Pinpoint the cell where the given text exists, returning its (x, y) midpoint coordinate. 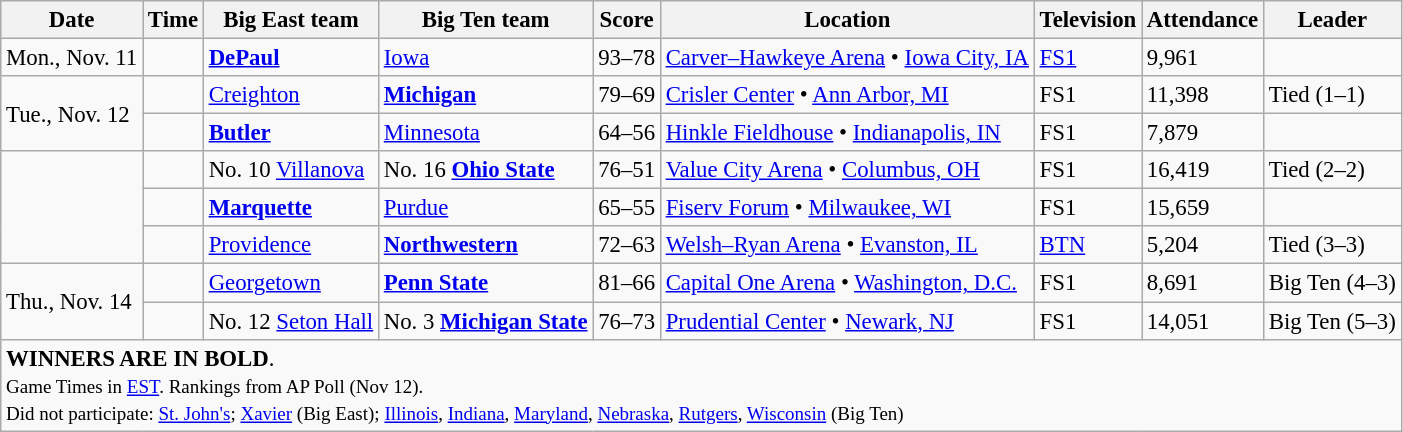
Television (1088, 20)
Fiserv Forum • Milwaukee, WI (847, 208)
Big Ten (4–3) (1332, 283)
76–51 (627, 170)
81–66 (627, 283)
Penn State (485, 283)
No. 3 Michigan State (485, 321)
Creighton (290, 95)
Date (72, 20)
No. 10 Villanova (290, 170)
Big Ten (5–3) (1332, 321)
BTN (1088, 245)
Crisler Center • Ann Arbor, MI (847, 95)
9,961 (1203, 58)
Iowa (485, 58)
Minnesota (485, 133)
Leader (1332, 20)
8,691 (1203, 283)
Butler (290, 133)
Tied (2–2) (1332, 170)
7,879 (1203, 133)
Prudential Center • Newark, NJ (847, 321)
65–55 (627, 208)
Location (847, 20)
Tue., Nov. 12 (72, 114)
Capital One Arena • Washington, D.C. (847, 283)
Time (174, 20)
79–69 (627, 95)
Mon., Nov. 11 (72, 58)
Thu., Nov. 14 (72, 302)
Michigan (485, 95)
DePaul (290, 58)
Score (627, 20)
Northwestern (485, 245)
16,419 (1203, 170)
Big Ten team (485, 20)
Georgetown (290, 283)
15,659 (1203, 208)
Hinkle Fieldhouse • Indianapolis, IN (847, 133)
Big East team (290, 20)
Tied (3–3) (1332, 245)
Purdue (485, 208)
Carver–Hawkeye Arena • Iowa City, IA (847, 58)
No. 16 Ohio State (485, 170)
72–63 (627, 245)
Marquette (290, 208)
11,398 (1203, 95)
5,204 (1203, 245)
Providence (290, 245)
76–73 (627, 321)
Tied (1–1) (1332, 95)
93–78 (627, 58)
14,051 (1203, 321)
No. 12 Seton Hall (290, 321)
Welsh–Ryan Arena • Evanston, IL (847, 245)
64–56 (627, 133)
Attendance (1203, 20)
Value City Arena • Columbus, OH (847, 170)
